Extract the [x, y] coordinate from the center of the cell holding the provided text.  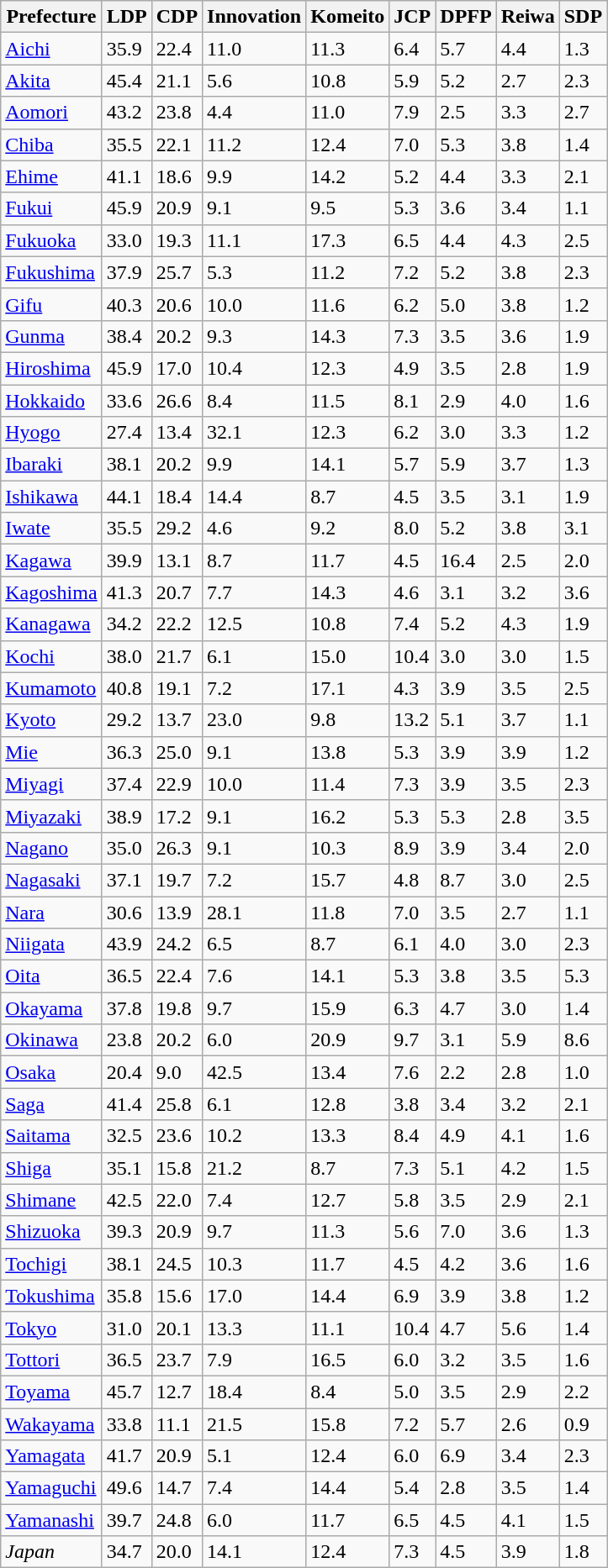
Nagano [51, 848]
39.3 [126, 1232]
35.9 [126, 49]
Niigata [51, 944]
39.7 [126, 1520]
Tokyo [51, 1328]
Gifu [51, 304]
20.6 [177, 304]
5.4 [412, 1488]
36.3 [126, 752]
Yamanashi [51, 1520]
9.2 [348, 529]
15.7 [348, 880]
9.3 [254, 336]
19.3 [177, 240]
26.6 [177, 401]
37.9 [126, 272]
11.4 [348, 784]
41.4 [126, 1104]
Aichi [51, 49]
33.0 [126, 240]
CDP [177, 17]
38.9 [126, 816]
35.1 [126, 1168]
Hiroshima [51, 368]
Aomori [51, 113]
Japan [51, 1552]
28.1 [254, 912]
19.8 [177, 1008]
19.7 [177, 880]
9.5 [348, 208]
Yamaguchi [51, 1488]
Kochi [51, 656]
8.0 [412, 529]
Toyama [51, 1392]
Prefecture [51, 17]
21.7 [177, 656]
16.4 [466, 560]
Shimane [51, 1200]
12.8 [348, 1104]
11.8 [348, 912]
11.5 [348, 401]
Gunma [51, 336]
24.8 [177, 1520]
21.5 [254, 1424]
27.4 [126, 433]
Reiwa [528, 17]
40.8 [126, 688]
17.1 [348, 688]
Kagawa [51, 560]
40.3 [126, 304]
6.3 [412, 1008]
Tottori [51, 1360]
8.1 [412, 401]
37.4 [126, 784]
JCP [412, 17]
13.9 [177, 912]
Fukuoka [51, 240]
24.5 [177, 1264]
10.2 [254, 1136]
Shiga [51, 1168]
Saga [51, 1104]
33.6 [126, 401]
Tochigi [51, 1264]
38.0 [126, 656]
34.7 [126, 1552]
39.9 [126, 560]
16.2 [348, 816]
32.1 [254, 433]
15.9 [348, 1008]
Miyagi [51, 784]
25.8 [177, 1104]
26.3 [177, 848]
20.7 [177, 592]
Iwate [51, 529]
22.2 [177, 624]
19.1 [177, 688]
8.9 [412, 848]
45.4 [126, 81]
22.0 [177, 1200]
23.0 [254, 720]
Innovation [254, 17]
23.6 [177, 1136]
Ehime [51, 176]
18.6 [177, 176]
12.5 [254, 624]
22.9 [177, 784]
31.0 [126, 1328]
45.7 [126, 1392]
33.8 [126, 1424]
6.4 [412, 49]
Wakayama [51, 1424]
13.7 [177, 720]
14.2 [348, 176]
13.1 [177, 560]
21.1 [177, 81]
43.2 [126, 113]
Mie [51, 752]
SDP [583, 17]
37.1 [126, 880]
38.4 [126, 336]
20.4 [126, 1072]
Tokushima [51, 1296]
15.6 [177, 1296]
Ishikawa [51, 497]
21.2 [254, 1168]
35.0 [126, 848]
0.9 [583, 1424]
2.6 [528, 1424]
Akita [51, 81]
41.1 [126, 176]
Kumamoto [51, 688]
Hyogo [51, 433]
20.1 [177, 1328]
22.1 [177, 145]
9.0 [177, 1072]
Miyazaki [51, 816]
17.3 [348, 240]
Okayama [51, 1008]
1.8 [583, 1552]
DPFP [466, 17]
Fukui [51, 208]
34.2 [126, 624]
49.6 [126, 1488]
Chiba [51, 145]
5.8 [412, 1200]
LDP [126, 17]
25.7 [177, 272]
Oita [51, 976]
15.0 [348, 656]
13.2 [412, 720]
35.8 [126, 1296]
Okinawa [51, 1040]
11.6 [348, 304]
9.8 [348, 720]
Nara [51, 912]
7.7 [254, 592]
Yamagata [51, 1456]
13.8 [348, 752]
Nagasaki [51, 880]
17.2 [177, 816]
8.6 [583, 1040]
Kanagawa [51, 624]
16.5 [348, 1360]
Shizuoka [51, 1232]
Kagoshima [51, 592]
Saitama [51, 1136]
41.3 [126, 592]
32.5 [126, 1136]
30.6 [126, 912]
14.7 [177, 1488]
37.8 [126, 1008]
23.7 [177, 1360]
Komeito [348, 17]
25.0 [177, 752]
44.1 [126, 497]
4.8 [412, 880]
24.2 [177, 944]
43.9 [126, 944]
Hokkaido [51, 401]
Osaka [51, 1072]
Fukushima [51, 272]
1.0 [583, 1072]
20.0 [177, 1552]
Kyoto [51, 720]
Ibaraki [51, 465]
41.7 [126, 1456]
